Capture the cell that displays the provided text and extract its [x, y] central coordinate. 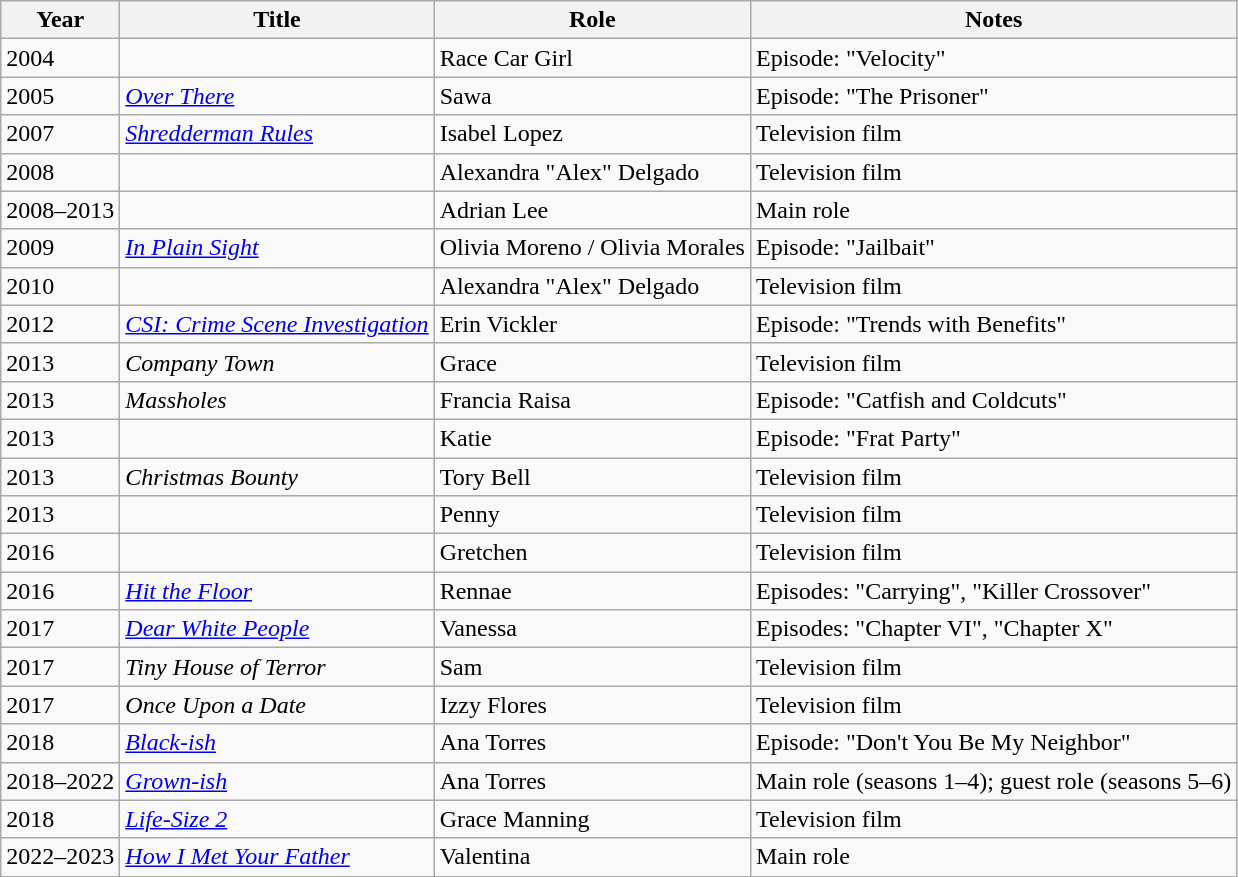
Adrian Lee [592, 210]
Olivia Moreno / Olivia Morales [592, 248]
Shredderman Rules [277, 134]
Episode: "Don't You Be My Neighbor" [993, 743]
2012 [60, 324]
Hit the Floor [277, 591]
Grace Manning [592, 819]
Isabel Lopez [592, 134]
Episodes: "Chapter VI", "Chapter X" [993, 629]
2010 [60, 286]
Sawa [592, 96]
2004 [60, 58]
2008–2013 [60, 210]
Grace [592, 362]
Erin Vickler [592, 324]
Title [277, 20]
Year [60, 20]
Katie [592, 438]
CSI: Crime Scene Investigation [277, 324]
Company Town [277, 362]
Tiny House of Terror [277, 667]
Grown-ish [277, 781]
Episode: "Trends with Benefits" [993, 324]
Episode: "The Prisoner" [993, 96]
Sam [592, 667]
2007 [60, 134]
Valentina [592, 857]
Once Upon a Date [277, 705]
How I Met Your Father [277, 857]
Race Car Girl [592, 58]
Dear White People [277, 629]
Episodes: "Carrying", "Killer Crossover" [993, 591]
Francia Raisa [592, 400]
Penny [592, 515]
Episode: "Velocity" [993, 58]
Episode: "Frat Party" [993, 438]
Notes [993, 20]
Episode: "Jailbait" [993, 248]
Christmas Bounty [277, 477]
Izzy Flores [592, 705]
Episode: "Catfish and Coldcuts" [993, 400]
Vanessa [592, 629]
In Plain Sight [277, 248]
Black-ish [277, 743]
2022–2023 [60, 857]
Role [592, 20]
2005 [60, 96]
2018–2022 [60, 781]
2008 [60, 172]
2009 [60, 248]
Main role (seasons 1–4); guest role (seasons 5–6) [993, 781]
Tory Bell [592, 477]
Gretchen [592, 553]
Rennae [592, 591]
Life-Size 2 [277, 819]
Over There [277, 96]
Massholes [277, 400]
